Return (x, y) of the center of cell containing provided text 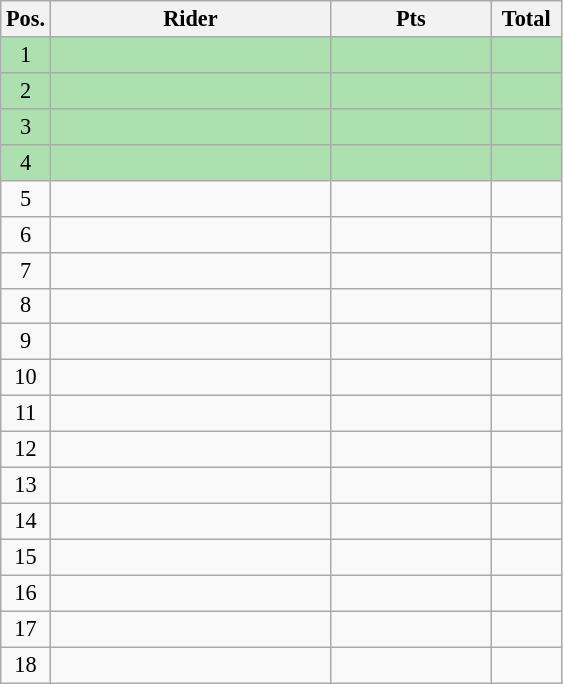
16 (26, 593)
17 (26, 629)
7 (26, 270)
11 (26, 414)
5 (26, 198)
8 (26, 306)
18 (26, 665)
Pts (411, 19)
9 (26, 342)
1 (26, 55)
Total (526, 19)
13 (26, 485)
Pos. (26, 19)
14 (26, 521)
Rider (190, 19)
15 (26, 557)
12 (26, 450)
4 (26, 162)
2 (26, 90)
10 (26, 378)
6 (26, 234)
3 (26, 126)
